Determine the (X, Y) coordinate at the center of the cell enclosing the given text.  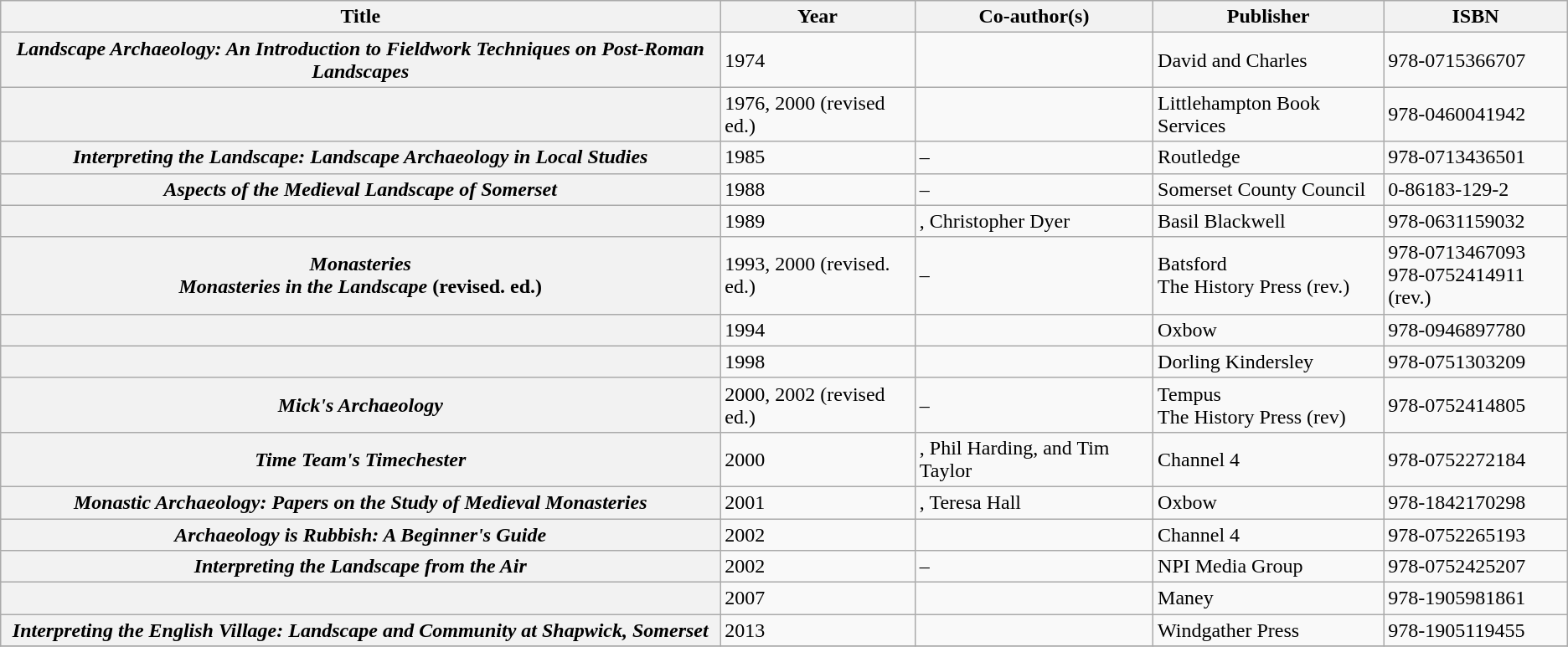
Year (818, 17)
NPI Media Group (1268, 567)
Mick's Archaeology (360, 405)
978-0752414805 (1476, 405)
2001 (818, 502)
978-0715366707 (1476, 60)
Aspects of the Medieval Landscape of Somerset (360, 189)
Title (360, 17)
978-0946897780 (1476, 330)
2000, 2002 (revised ed.) (818, 405)
1998 (818, 362)
BatsfordThe History Press (rev.) (1268, 275)
978-1842170298 (1476, 502)
Archaeology is Rubbish: A Beginner's Guide (360, 535)
Publisher (1268, 17)
ISBN (1476, 17)
978-0751303209 (1476, 362)
1985 (818, 157)
Littlehampton Book Services (1268, 114)
978-0713436501 (1476, 157)
Time Team's Timechester (360, 459)
978-1905119455 (1476, 630)
, Teresa Hall (1034, 502)
978-0752425207 (1476, 567)
1988 (818, 189)
2000 (818, 459)
Interpreting the Landscape: Landscape Archaeology in Local Studies (360, 157)
MonasteriesMonasteries in the Landscape (revised. ed.) (360, 275)
Somerset County Council (1268, 189)
0-86183-129-2 (1476, 189)
1976, 2000 (revised ed.) (818, 114)
, Phil Harding, and Tim Taylor (1034, 459)
1974 (818, 60)
1994 (818, 330)
978-0460041942 (1476, 114)
Co-author(s) (1034, 17)
978-0752265193 (1476, 535)
Monastic Archaeology: Papers on the Study of Medieval Monasteries (360, 502)
978-1905981861 (1476, 598)
1989 (818, 221)
2007 (818, 598)
David and Charles (1268, 60)
Landscape Archaeology: An Introduction to Fieldwork Techniques on Post-Roman Landscapes (360, 60)
978-0713467093978-0752414911 (rev.) (1476, 275)
2013 (818, 630)
978-0631159032 (1476, 221)
Maney (1268, 598)
Routledge (1268, 157)
Windgather Press (1268, 630)
TempusThe History Press (rev) (1268, 405)
, Christopher Dyer (1034, 221)
Dorling Kindersley (1268, 362)
1993, 2000 (revised. ed.) (818, 275)
978-0752272184 (1476, 459)
Basil Blackwell (1268, 221)
Interpreting the Landscape from the Air (360, 567)
Interpreting the English Village: Landscape and Community at Shapwick, Somerset (360, 630)
